Determine the (X, Y) coordinate at the center of the cell enclosing the given text.  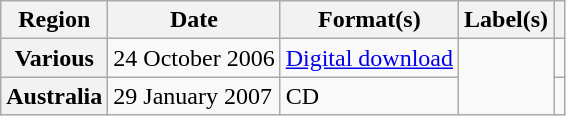
29 January 2007 (194, 96)
24 October 2006 (194, 58)
Region (54, 20)
Date (194, 20)
Various (54, 58)
CD (369, 96)
Label(s) (506, 20)
Digital download (369, 58)
Australia (54, 96)
Format(s) (369, 20)
